For the text-containing cell, return its midpoint in [x, y] coordinate format. 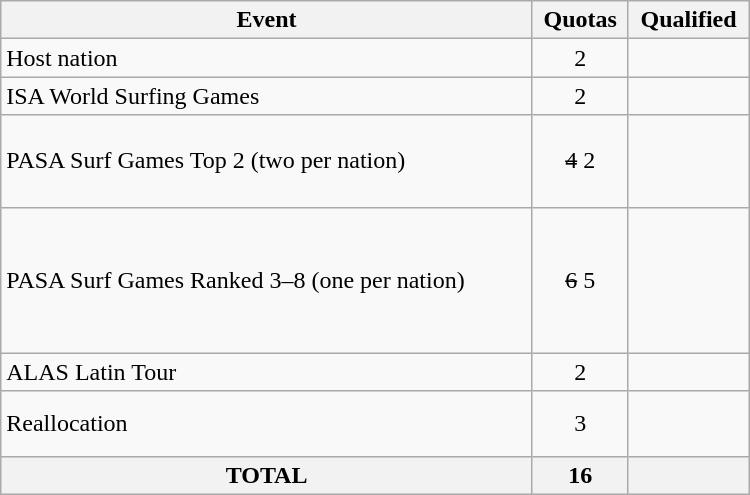
Quotas [580, 20]
4 2 [580, 161]
TOTAL [267, 475]
Event [267, 20]
3 [580, 424]
Qualified [688, 20]
PASA Surf Games Top 2 (two per nation) [267, 161]
16 [580, 475]
ISA World Surfing Games [267, 96]
Reallocation [267, 424]
PASA Surf Games Ranked 3–8 (one per nation) [267, 280]
ALAS Latin Tour [267, 372]
6 5 [580, 280]
Host nation [267, 58]
